Scan for the cell matching the given text and deliver its (x, y) coordinate at center. 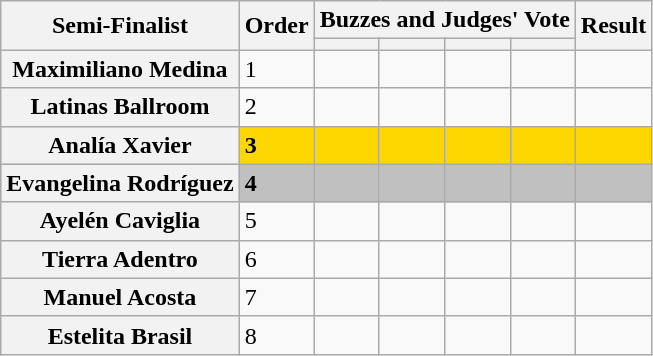
2 (276, 107)
Ayelén Caviglia (120, 221)
6 (276, 259)
Estelita Brasil (120, 335)
Semi-Finalist (120, 26)
7 (276, 297)
Analía Xavier (120, 145)
Latinas Ballroom (120, 107)
Result (613, 26)
Evangelina Rodríguez (120, 183)
8 (276, 335)
Tierra Adentro (120, 259)
4 (276, 183)
Order (276, 26)
Maximiliano Medina (120, 69)
3 (276, 145)
Manuel Acosta (120, 297)
5 (276, 221)
1 (276, 69)
Buzzes and Judges' Vote (444, 20)
